Search for the cell housing the specified text and yield its (X, Y) center coordinate. 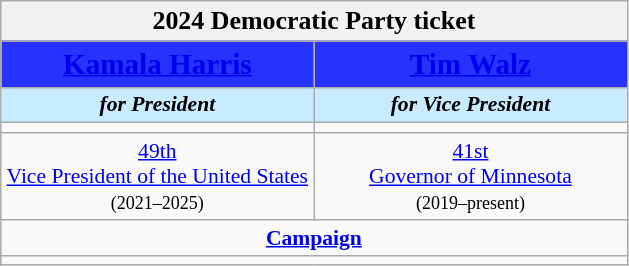
Tim Walz (470, 64)
for Vice President (470, 105)
for President (158, 105)
41stGovernor of Minnesota(2019–present) (470, 176)
49thVice President of the United States(2021–2025) (158, 176)
2024 Democratic Party ticket (314, 21)
Kamala Harris (158, 64)
Campaign (314, 238)
